Search for the cell housing the specified text and yield its [X, Y] center coordinate. 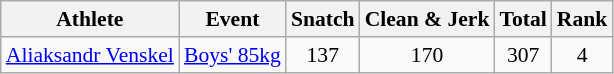
Aliaksandr Venskel [90, 55]
Boys' 85kg [232, 55]
Total [522, 19]
307 [522, 55]
Snatch [323, 19]
4 [582, 55]
Rank [582, 19]
Event [232, 19]
170 [428, 55]
Athlete [90, 19]
137 [323, 55]
Clean & Jerk [428, 19]
